Capture the cell that displays the provided text and extract its (X, Y) central coordinate. 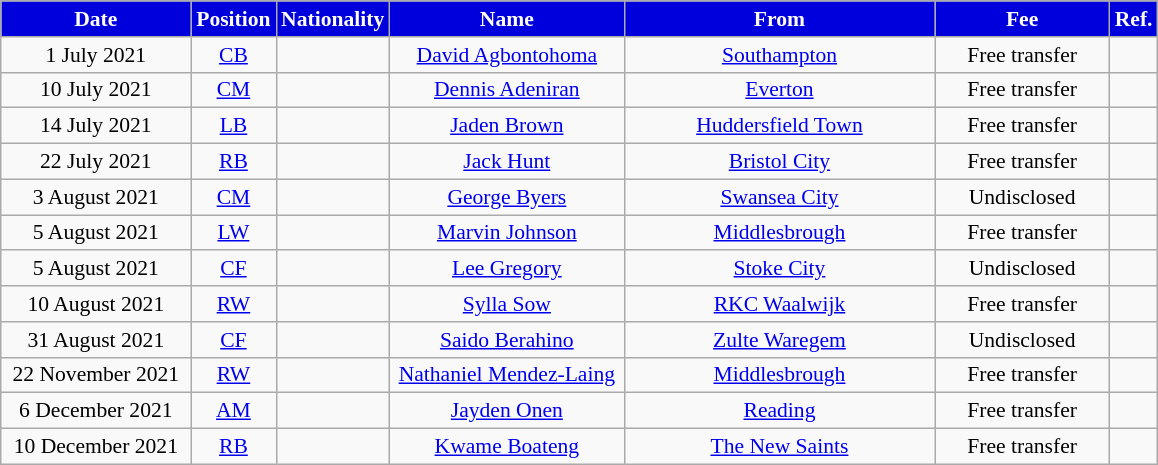
Stoke City (779, 269)
LB (234, 126)
22 November 2021 (96, 375)
Zulte Waregem (779, 340)
Saido Berahino (506, 340)
Jaden Brown (506, 126)
Lee Gregory (506, 269)
The New Saints (779, 447)
CB (234, 55)
14 July 2021 (96, 126)
Everton (779, 90)
1 July 2021 (96, 55)
3 August 2021 (96, 197)
Jayden Onen (506, 411)
Marvin Johnson (506, 233)
Name (506, 19)
10 December 2021 (96, 447)
10 July 2021 (96, 90)
Dennis Adeniran (506, 90)
AM (234, 411)
George Byers (506, 197)
Fee (1022, 19)
Ref. (1134, 19)
31 August 2021 (96, 340)
From (779, 19)
6 December 2021 (96, 411)
Southampton (779, 55)
Sylla Sow (506, 304)
Kwame Boateng (506, 447)
10 August 2021 (96, 304)
David Agbontohoma (506, 55)
22 July 2021 (96, 162)
Bristol City (779, 162)
Reading (779, 411)
Jack Hunt (506, 162)
Nationality (332, 19)
Swansea City (779, 197)
LW (234, 233)
Huddersfield Town (779, 126)
Nathaniel Mendez-Laing (506, 375)
Date (96, 19)
Position (234, 19)
RKC Waalwijk (779, 304)
